Identify which cell holds the provided text, then report its [x, y] central coordinate. 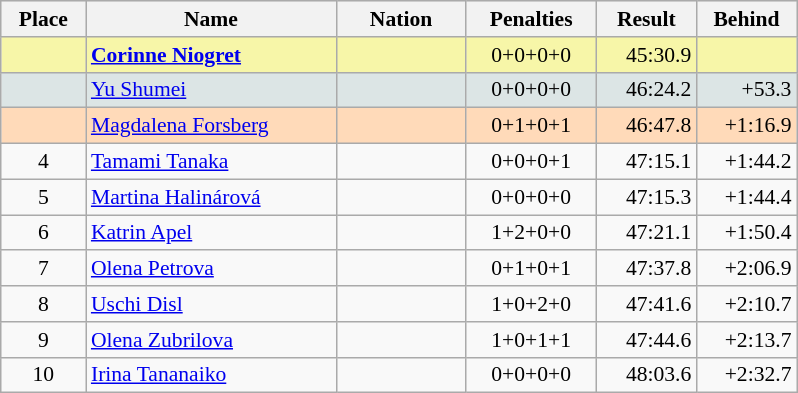
7 [44, 269]
Irina Tananaiko [211, 375]
Tamami Tanaka [211, 162]
1+2+0+0 [531, 233]
47:21.1 [646, 233]
1+0+2+0 [531, 304]
Nation [401, 19]
Yu Shumei [211, 90]
47:15.1 [646, 162]
47:15.3 [646, 197]
0+0+0+1 [531, 162]
+2:32.7 [746, 375]
Olena Petrova [211, 269]
Martina Halinárová [211, 197]
Result [646, 19]
+2:13.7 [746, 340]
+1:50.4 [746, 233]
+1:16.9 [746, 126]
9 [44, 340]
Uschi Disl [211, 304]
Olena Zubrilova [211, 340]
+1:44.2 [746, 162]
45:30.9 [646, 55]
Name [211, 19]
Corinne Niogret [211, 55]
+53.3 [746, 90]
Katrin Apel [211, 233]
10 [44, 375]
5 [44, 197]
47:44.6 [646, 340]
46:24.2 [646, 90]
4 [44, 162]
47:41.6 [646, 304]
+1:44.4 [746, 197]
46:47.8 [646, 126]
48:03.6 [646, 375]
47:37.8 [646, 269]
6 [44, 233]
Place [44, 19]
8 [44, 304]
Behind [746, 19]
+2:06.9 [746, 269]
+2:10.7 [746, 304]
1+0+1+1 [531, 340]
Penalties [531, 19]
Magdalena Forsberg [211, 126]
